Search for the cell housing the specified text and yield its (X, Y) center coordinate. 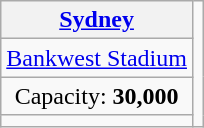
Capacity: 30,000 (97, 96)
Sydney (97, 20)
Bankwest Stadium (97, 58)
